Capture the cell that displays the provided text and extract its (X, Y) central coordinate. 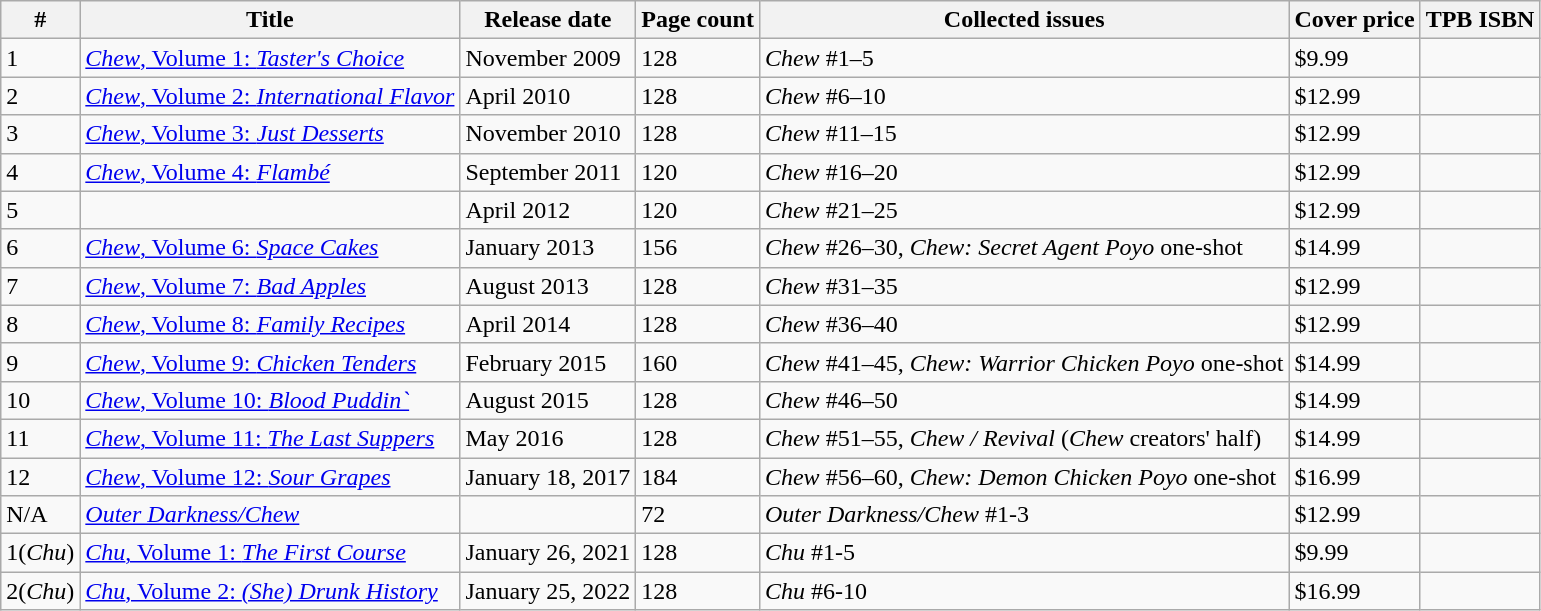
4 (40, 172)
Collected issues (1024, 20)
Chew, Volume 9: Chicken Tenders (270, 362)
Chew, Volume 4: Flambé (270, 172)
10 (40, 400)
N/A (40, 515)
5 (40, 210)
160 (698, 362)
1 (40, 58)
Chew, Volume 12: Sour Grapes (270, 477)
Chew, Volume 11: The Last Suppers (270, 438)
1(Chu) (40, 553)
August 2013 (548, 286)
Chew #16–20 (1024, 172)
Chew #21–25 (1024, 210)
Chu #1-5 (1024, 553)
Page count (698, 20)
Chew #6–10 (1024, 96)
Chew, Volume 6: Space Cakes (270, 248)
Chew #1–5 (1024, 58)
Chew #41–45, Chew: Warrior Chicken Poyo one-shot (1024, 362)
184 (698, 477)
3 (40, 134)
Title (270, 20)
September 2011 (548, 172)
Outer Darkness/Chew (270, 515)
12 (40, 477)
January 26, 2021 (548, 553)
Chew #56–60, Chew: Demon Chicken Poyo one-shot (1024, 477)
January 25, 2022 (548, 591)
Chew, Volume 7: Bad Apples (270, 286)
Chew, Volume 3: Just Desserts (270, 134)
August 2015 (548, 400)
January 18, 2017 (548, 477)
Chu, Volume 1: The First Course (270, 553)
6 (40, 248)
8 (40, 324)
April 2012 (548, 210)
Chew #26–30, Chew: Secret Agent Poyo one-shot (1024, 248)
Chew, Volume 2: International Flavor (270, 96)
Chu, Volume 2: (She) Drunk History (270, 591)
May 2016 (548, 438)
Release date (548, 20)
Chew #31–35 (1024, 286)
Chu #6-10 (1024, 591)
Outer Darkness/Chew #1-3 (1024, 515)
Chew #11–15 (1024, 134)
April 2010 (548, 96)
November 2010 (548, 134)
Chew #51–55, Chew / Revival (Chew creators' half) (1024, 438)
Cover price (1354, 20)
156 (698, 248)
November 2009 (548, 58)
9 (40, 362)
7 (40, 286)
Chew, Volume 1: Taster's Choice (270, 58)
72 (698, 515)
April 2014 (548, 324)
February 2015 (548, 362)
Chew, Volume 10: Blood Puddin` (270, 400)
11 (40, 438)
# (40, 20)
Chew #36–40 (1024, 324)
TPB ISBN (1480, 20)
Chew, Volume 8: Family Recipes (270, 324)
January 2013 (548, 248)
2(Chu) (40, 591)
Chew #46–50 (1024, 400)
2 (40, 96)
